Detect which cell encompasses the target text, then output its (X, Y) center coordinate. 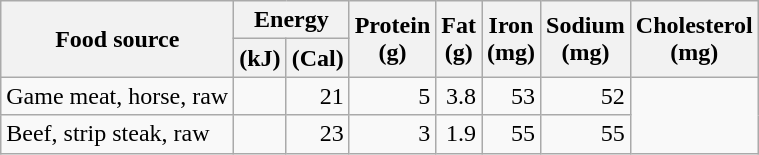
Food source (118, 39)
21 (318, 96)
Sodium(mg) (586, 39)
(Cal) (318, 58)
3.8 (459, 96)
Game meat, horse, raw (118, 96)
(kJ) (260, 58)
52 (586, 96)
1.9 (459, 134)
Cholesterol(mg) (694, 39)
Beef, strip steak, raw (118, 134)
Energy (292, 20)
Fat(g) (459, 39)
23 (318, 134)
5 (392, 96)
3 (392, 134)
Protein(g) (392, 39)
Iron(mg) (512, 39)
53 (512, 96)
